Extract the (X, Y) coordinate from the center of the cell holding the provided text.  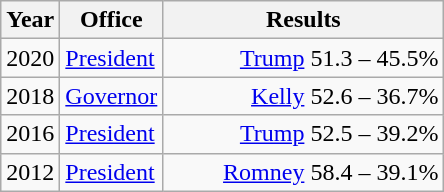
2018 (30, 96)
Year (30, 20)
Governor (112, 96)
2012 (30, 172)
Trump 51.3 – 45.5% (304, 58)
2016 (30, 134)
Trump 52.5 – 39.2% (304, 134)
Kelly 52.6 – 36.7% (304, 96)
Results (304, 20)
2020 (30, 58)
Romney 58.4 – 39.1% (304, 172)
Office (112, 20)
